Return the [X, Y] coordinate for the center point of the cell that contains the specified text.  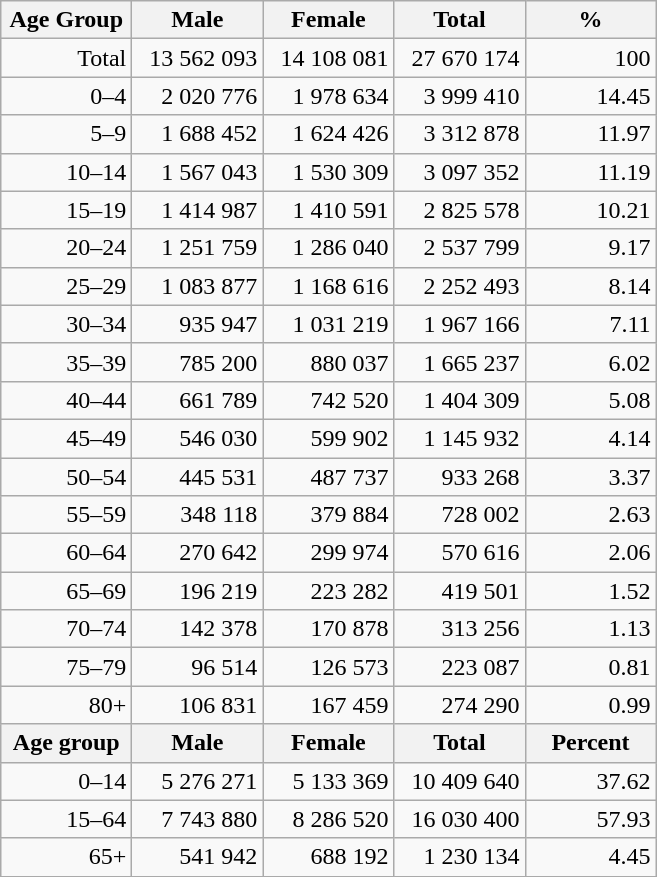
419 501 [460, 591]
4.45 [590, 857]
3.37 [590, 477]
0.81 [590, 667]
1.52 [590, 591]
10 409 640 [460, 781]
223 282 [328, 591]
785 200 [198, 362]
7.11 [590, 324]
2 537 799 [460, 248]
487 737 [328, 477]
Age group [66, 743]
299 974 [328, 553]
1 145 932 [460, 438]
2.63 [590, 515]
% [590, 20]
70–74 [66, 629]
3 999 410 [460, 96]
541 942 [198, 857]
9.17 [590, 248]
6.02 [590, 362]
16 030 400 [460, 819]
1 978 634 [328, 96]
126 573 [328, 667]
348 118 [198, 515]
1 083 877 [198, 286]
1.13 [590, 629]
274 290 [460, 705]
661 789 [198, 400]
13 562 093 [198, 58]
20–24 [66, 248]
379 884 [328, 515]
1 410 591 [328, 210]
5–9 [66, 134]
30–34 [66, 324]
546 030 [198, 438]
7 743 880 [198, 819]
65–69 [66, 591]
8.14 [590, 286]
1 567 043 [198, 172]
270 642 [198, 553]
55–59 [66, 515]
1 688 452 [198, 134]
14 108 081 [328, 58]
933 268 [460, 477]
3 097 352 [460, 172]
1 168 616 [328, 286]
10.21 [590, 210]
8 286 520 [328, 819]
445 531 [198, 477]
57.93 [590, 819]
15–19 [66, 210]
45–49 [66, 438]
1 414 987 [198, 210]
313 256 [460, 629]
0–14 [66, 781]
80+ [66, 705]
935 947 [198, 324]
5 133 369 [328, 781]
10–14 [66, 172]
2 020 776 [198, 96]
2 252 493 [460, 286]
1 230 134 [460, 857]
3 312 878 [460, 134]
15–64 [66, 819]
223 087 [460, 667]
728 002 [460, 515]
2.06 [590, 553]
2 825 578 [460, 210]
880 037 [328, 362]
1 530 309 [328, 172]
599 902 [328, 438]
75–79 [66, 667]
688 192 [328, 857]
1 967 166 [460, 324]
742 520 [328, 400]
196 219 [198, 591]
11.97 [590, 134]
0.99 [590, 705]
100 [590, 58]
40–44 [66, 400]
1 251 759 [198, 248]
1 031 219 [328, 324]
1 665 237 [460, 362]
142 378 [198, 629]
4.14 [590, 438]
37.62 [590, 781]
65+ [66, 857]
0–4 [66, 96]
96 514 [198, 667]
167 459 [328, 705]
25–29 [66, 286]
570 616 [460, 553]
1 624 426 [328, 134]
5.08 [590, 400]
5 276 271 [198, 781]
1 404 309 [460, 400]
27 670 174 [460, 58]
35–39 [66, 362]
Percent [590, 743]
60–64 [66, 553]
Age Group [66, 20]
1 286 040 [328, 248]
106 831 [198, 705]
14.45 [590, 96]
50–54 [66, 477]
170 878 [328, 629]
11.19 [590, 172]
